For the text-containing cell, return its midpoint in (X, Y) coordinate format. 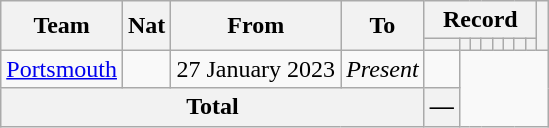
Nat (147, 26)
From (256, 26)
To (382, 26)
Record (480, 20)
Present (382, 69)
27 January 2023 (256, 69)
Portsmouth (62, 69)
— (442, 107)
Total (212, 107)
Team (62, 26)
